Locate the cell with the specified text and output its (X, Y) center coordinate. 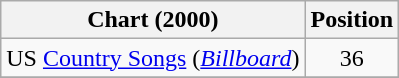
Position (352, 20)
36 (352, 58)
Chart (2000) (153, 20)
US Country Songs (Billboard) (153, 58)
